For the text-containing cell, return its midpoint in (x, y) coordinate format. 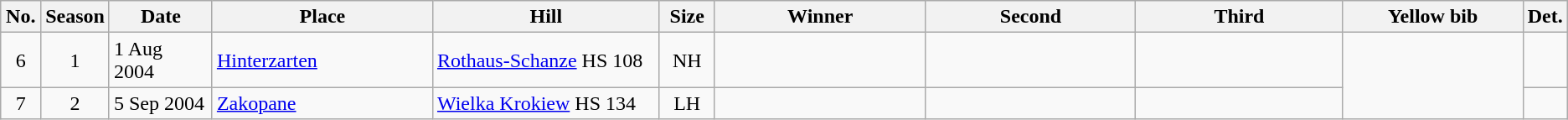
5 Sep 2004 (161, 103)
Yellow bib (1432, 17)
Season (75, 17)
6 (21, 60)
Wielka Krokiew HS 134 (546, 103)
No. (21, 17)
7 (21, 103)
Hinterzarten (322, 60)
Place (322, 17)
Second (1030, 17)
Third (1240, 17)
Rothaus-Schanze HS 108 (546, 60)
2 (75, 103)
NH (687, 60)
1 (75, 60)
1 Aug 2004 (161, 60)
LH (687, 103)
Date (161, 17)
Winner (820, 17)
Size (687, 17)
Zakopane (322, 103)
Det. (1545, 17)
Hill (546, 17)
